Provide the [x, y] coordinate of the cell's center where the given text is located.  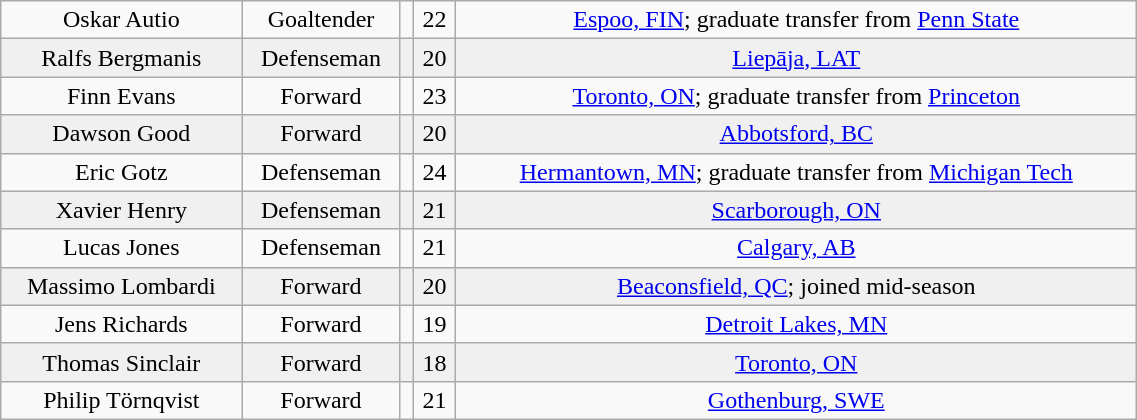
Lucas Jones [122, 248]
Detroit Lakes, MN [796, 324]
Thomas Sinclair [122, 362]
Beaconsfield, QC; joined mid-season [796, 286]
22 [434, 20]
Jens Richards [122, 324]
Calgary, AB [796, 248]
Xavier Henry [122, 210]
Abbotsford, BC [796, 134]
Espoo, FIN; graduate transfer from Penn State [796, 20]
Philip Törnqvist [122, 400]
Goaltender [321, 20]
Gothenburg, SWE [796, 400]
Massimo Lombardi [122, 286]
Scarborough, ON [796, 210]
Oskar Autio [122, 20]
18 [434, 362]
Liepāja, LAT [796, 58]
Toronto, ON [796, 362]
24 [434, 172]
Dawson Good [122, 134]
Eric Gotz [122, 172]
Ralfs Bergmanis [122, 58]
Finn Evans [122, 96]
19 [434, 324]
Hermantown, MN; graduate transfer from Michigan Tech [796, 172]
Toronto, ON; graduate transfer from Princeton [796, 96]
23 [434, 96]
